For the text-containing cell, return its midpoint in (x, y) coordinate format. 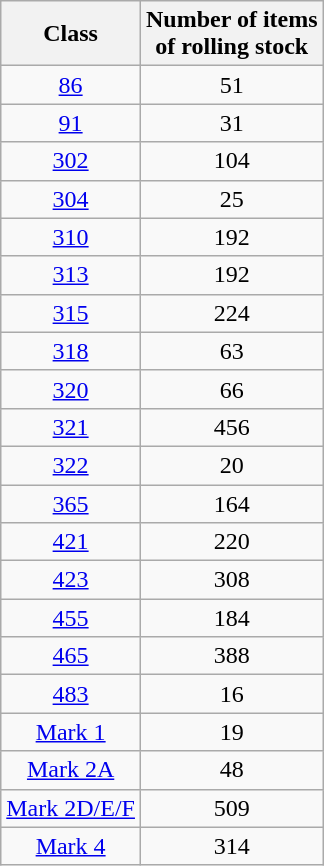
16 (232, 694)
455 (71, 618)
304 (71, 199)
308 (232, 580)
19 (232, 732)
322 (71, 465)
25 (232, 199)
220 (232, 542)
302 (71, 161)
164 (232, 503)
315 (71, 313)
224 (232, 313)
20 (232, 465)
91 (71, 123)
423 (71, 580)
313 (71, 275)
48 (232, 770)
184 (232, 618)
456 (232, 427)
Mark 2D/E/F (71, 808)
51 (232, 85)
86 (71, 85)
483 (71, 694)
421 (71, 542)
321 (71, 427)
104 (232, 161)
509 (232, 808)
63 (232, 351)
Number of itemsof rolling stock (232, 34)
365 (71, 503)
Mark 2A (71, 770)
Mark 4 (71, 846)
465 (71, 656)
314 (232, 846)
310 (71, 237)
320 (71, 389)
66 (232, 389)
Class (71, 34)
318 (71, 351)
Mark 1 (71, 732)
31 (232, 123)
388 (232, 656)
